Provide the [X, Y] coordinate of the cell's center where the given text is located.  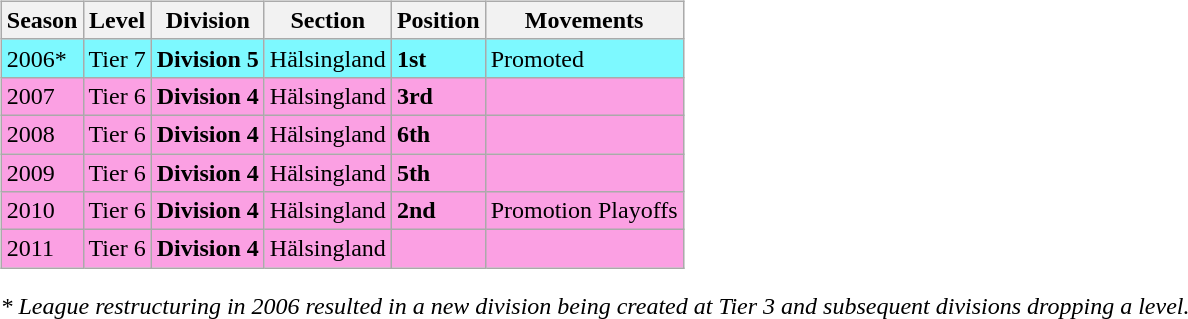
Tier 7 [117, 58]
Position [438, 20]
2010 [42, 211]
Level [117, 20]
Promotion Playoffs [584, 211]
6th [438, 134]
2009 [42, 173]
1st [438, 58]
2nd [438, 211]
Division 5 [208, 58]
5th [438, 173]
2007 [42, 96]
3rd [438, 96]
Movements [584, 20]
Division [208, 20]
Promoted [584, 58]
2011 [42, 249]
Season [42, 20]
Section [328, 20]
2008 [42, 134]
2006* [42, 58]
